Locate the cell with the specified text and output its (x, y) center coordinate. 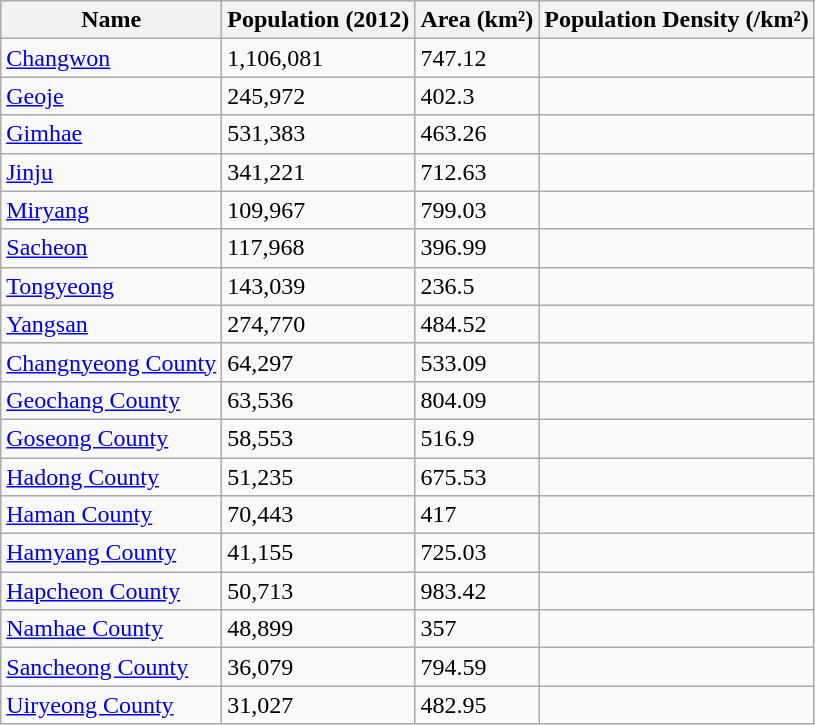
Hapcheon County (112, 591)
725.03 (477, 553)
804.09 (477, 400)
396.99 (477, 248)
36,079 (318, 667)
1,106,081 (318, 58)
143,039 (318, 286)
712.63 (477, 172)
Changwon (112, 58)
Haman County (112, 515)
531,383 (318, 134)
Jinju (112, 172)
109,967 (318, 210)
794.59 (477, 667)
51,235 (318, 477)
70,443 (318, 515)
Tongyeong (112, 286)
463.26 (477, 134)
341,221 (318, 172)
245,972 (318, 96)
Goseong County (112, 438)
Changnyeong County (112, 362)
357 (477, 629)
Sacheon (112, 248)
484.52 (477, 324)
675.53 (477, 477)
417 (477, 515)
Population Density (/km²) (677, 20)
31,027 (318, 705)
Namhae County (112, 629)
Hadong County (112, 477)
236.5 (477, 286)
Geochang County (112, 400)
Area (km²) (477, 20)
Miryang (112, 210)
Hamyang County (112, 553)
799.03 (477, 210)
402.3 (477, 96)
Geoje (112, 96)
50,713 (318, 591)
747.12 (477, 58)
41,155 (318, 553)
117,968 (318, 248)
274,770 (318, 324)
983.42 (477, 591)
48,899 (318, 629)
58,553 (318, 438)
Name (112, 20)
Sancheong County (112, 667)
Uiryeong County (112, 705)
64,297 (318, 362)
482.95 (477, 705)
Population (2012) (318, 20)
Yangsan (112, 324)
Gimhae (112, 134)
63,536 (318, 400)
516.9 (477, 438)
533.09 (477, 362)
